Return the [X, Y] coordinate for the center point of the cell that contains the specified text.  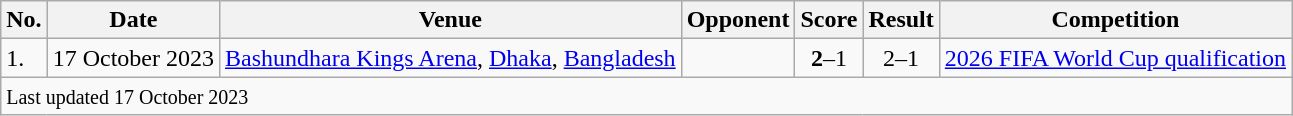
1. [24, 58]
Competition [1115, 20]
17 October 2023 [133, 58]
Opponent [738, 20]
Date [133, 20]
Bashundhara Kings Arena, Dhaka, Bangladesh [451, 58]
2026 FIFA World Cup qualification [1115, 58]
No. [24, 20]
Venue [451, 20]
Score [829, 20]
Result [901, 20]
Last updated 17 October 2023 [646, 96]
